Identify which cell holds the provided text, then report its [X, Y] central coordinate. 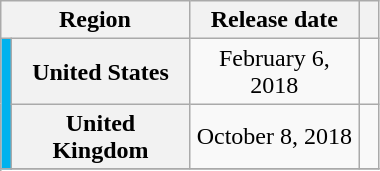
Region [95, 20]
United States [100, 72]
February 6, 2018 [274, 72]
Release date [274, 20]
United Kingdom [100, 136]
October 8, 2018 [274, 136]
